From the cell containing the given text, extract its center point as [x, y] coordinate. 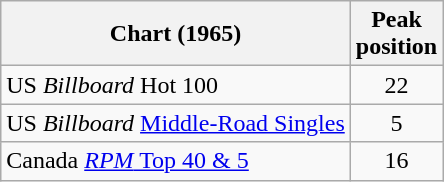
Peakposition [396, 34]
22 [396, 85]
US Billboard Hot 100 [176, 85]
Chart (1965) [176, 34]
16 [396, 161]
5 [396, 123]
Canada RPM Top 40 & 5 [176, 161]
US Billboard Middle-Road Singles [176, 123]
